Scan for the cell matching the given text and deliver its [x, y] coordinate at center. 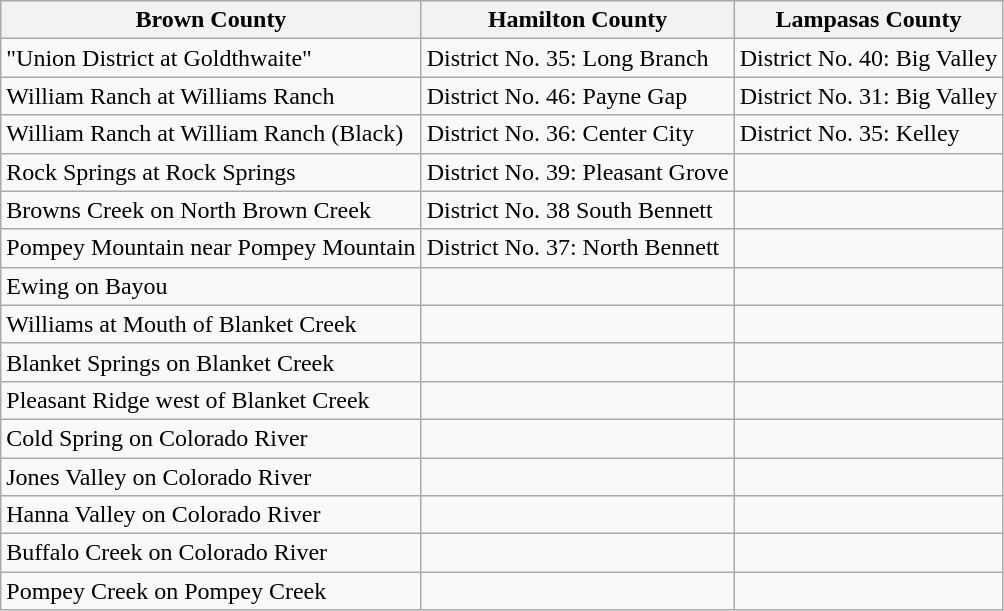
District No. 35: Kelley [868, 134]
District No. 38 South Bennett [578, 210]
Rock Springs at Rock Springs [211, 172]
District No. 37: North Bennett [578, 248]
Brown County [211, 20]
District No. 35: Long Branch [578, 58]
Hamilton County [578, 20]
Hanna Valley on Colorado River [211, 515]
Williams at Mouth of Blanket Creek [211, 324]
Lampasas County [868, 20]
William Ranch at Williams Ranch [211, 96]
Ewing on Bayou [211, 286]
Blanket Springs on Blanket Creek [211, 362]
District No. 39: Pleasant Grove [578, 172]
District No. 40: Big Valley [868, 58]
Pleasant Ridge west of Blanket Creek [211, 400]
"Union District at Goldthwaite" [211, 58]
Cold Spring on Colorado River [211, 438]
District No. 46: Payne Gap [578, 96]
District No. 36: Center City [578, 134]
District No. 31: Big Valley [868, 96]
Buffalo Creek on Colorado River [211, 553]
Browns Creek on North Brown Creek [211, 210]
Pompey Creek on Pompey Creek [211, 591]
Jones Valley on Colorado River [211, 477]
William Ranch at William Ranch (Black) [211, 134]
Pompey Mountain near Pompey Mountain [211, 248]
